Determine the (x, y) coordinate at the center of the cell enclosing the given text.  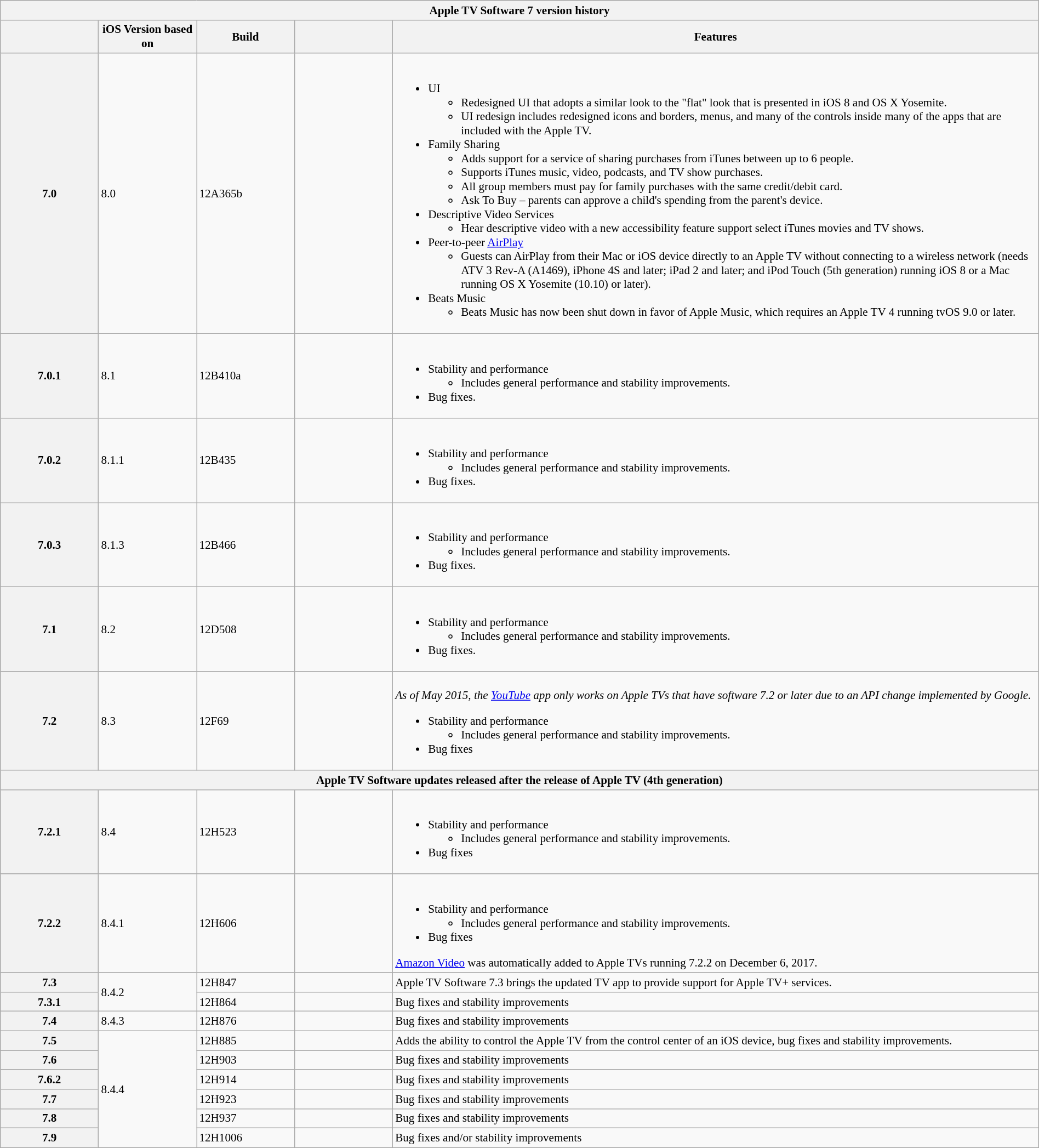
12D508 (246, 629)
7.2 (49, 721)
8.1.1 (148, 461)
7.0.2 (49, 461)
12H903 (246, 1060)
12B435 (246, 461)
12H864 (246, 1001)
7.6.2 (49, 1079)
12H923 (246, 1099)
12H606 (246, 923)
8.4.1 (148, 923)
Apple TV Software 7 version history (519, 10)
8.4.3 (148, 1021)
12F69 (246, 721)
8.0 (148, 193)
12B466 (246, 545)
7.9 (49, 1138)
12H523 (246, 832)
12B410a (246, 376)
8.4.4 (148, 1089)
7.3.1 (49, 1001)
7.2.1 (49, 832)
12H1006 (246, 1138)
7.8 (49, 1118)
Bug fixes and/or stability improvements (716, 1138)
8.2 (148, 629)
8.3 (148, 721)
7.3 (49, 982)
12H937 (246, 1118)
7.2.2 (49, 923)
7.0.1 (49, 376)
Adds the ability to control the Apple TV from the control center of an iOS device, bug fixes and stability improvements. (716, 1041)
7.7 (49, 1099)
iOS Version based on (148, 36)
Apple TV Software 7.3 brings the updated TV app to provide support for Apple TV+ services. (716, 982)
8.4.2 (148, 992)
8.1.3 (148, 545)
7.4 (49, 1021)
12A365b (246, 193)
7.0.3 (49, 545)
7.0 (49, 193)
Stability and performanceIncludes general performance and stability improvements.Bug fixes (716, 832)
12H876 (246, 1021)
8.4 (148, 832)
7.5 (49, 1041)
12H885 (246, 1041)
7.6 (49, 1060)
Features (716, 36)
Apple TV Software updates released after the release of Apple TV (4th generation) (519, 780)
Build (246, 36)
8.1 (148, 376)
7.1 (49, 629)
12H914 (246, 1079)
12H847 (246, 982)
